Identify which cell holds the provided text, then report its [x, y] central coordinate. 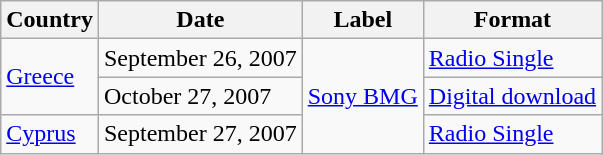
Sony BMG [362, 96]
October 27, 2007 [200, 96]
Digital download [512, 96]
September 26, 2007 [200, 58]
Country [50, 20]
September 27, 2007 [200, 134]
Format [512, 20]
Date [200, 20]
Cyprus [50, 134]
Label [362, 20]
Greece [50, 77]
